Return [x, y] of the center of cell containing provided text 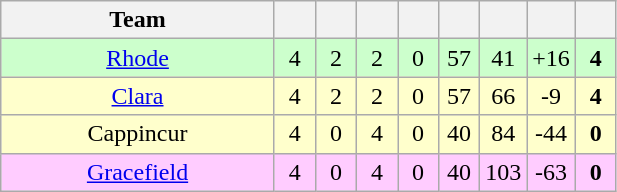
Cappincur [138, 134]
-9 [552, 96]
41 [504, 58]
+16 [552, 58]
Team [138, 20]
-44 [552, 134]
Clara [138, 96]
Gracefield [138, 172]
-63 [552, 172]
Rhode [138, 58]
66 [504, 96]
103 [504, 172]
84 [504, 134]
